Provide the (X, Y) coordinate of the cell's center where the given text is located.  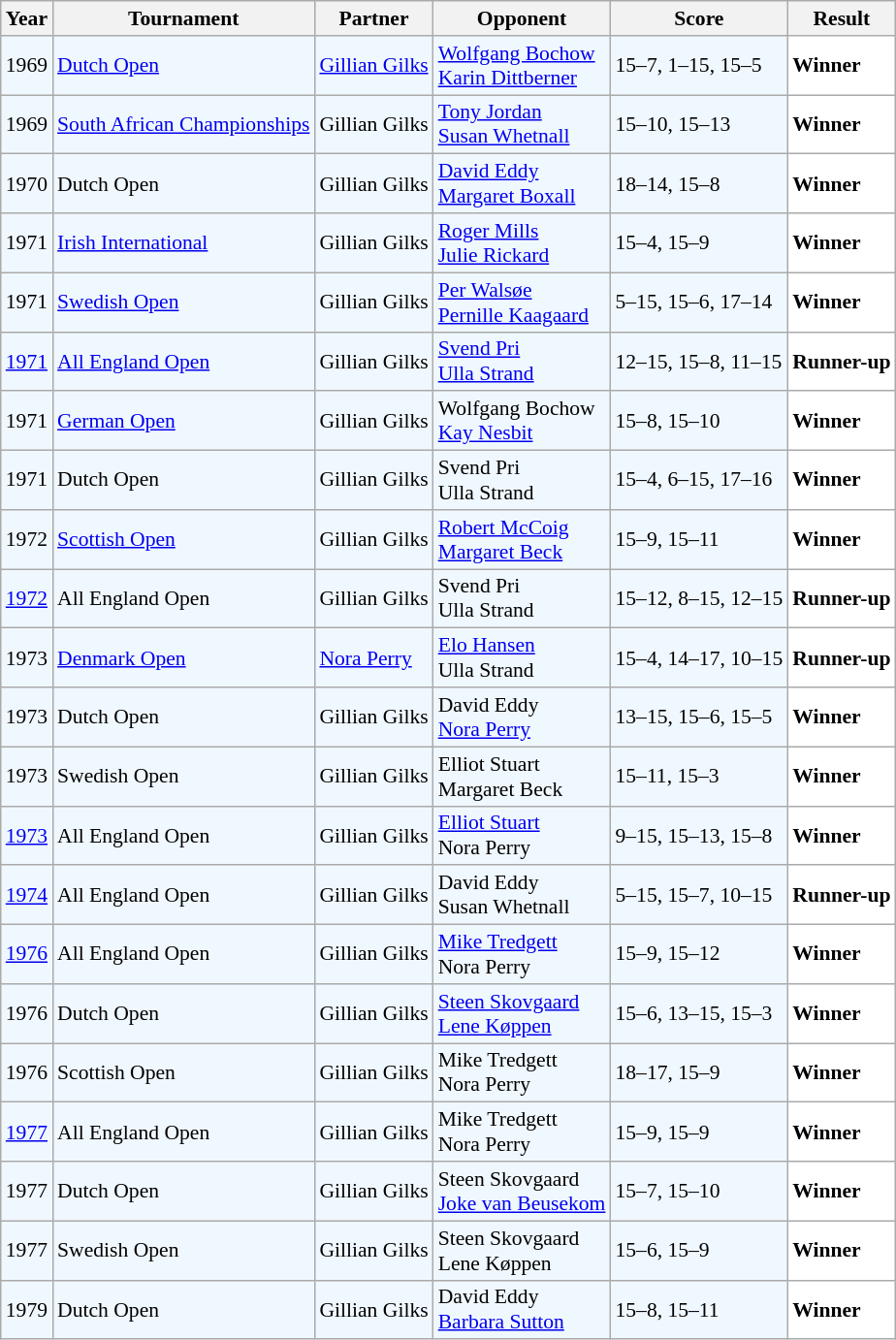
Per Walsøe Pernille Kaagaard (522, 303)
Wolfgang Bochow Karin Dittberner (522, 66)
15–6, 15–9 (698, 1251)
Opponent (522, 18)
David Eddy Susan Whetnall (522, 896)
Score (698, 18)
German Open (183, 421)
15–4, 14–17, 10–15 (698, 657)
15–8, 15–10 (698, 421)
Tony Jordan Susan Whetnall (522, 124)
15–9, 15–11 (698, 539)
David Eddy Barbara Sutton (522, 1309)
15–7, 15–10 (698, 1191)
Denmark Open (183, 657)
David Eddy Margaret Boxall (522, 184)
Roger Mills Julie Rickard (522, 242)
1974 (27, 896)
Tournament (183, 18)
1970 (27, 184)
9–15, 15–13, 15–8 (698, 836)
Robert McCoig Margaret Beck (522, 539)
13–15, 15–6, 15–5 (698, 718)
15–9, 15–12 (698, 954)
15–8, 15–11 (698, 1309)
15–10, 15–13 (698, 124)
15–7, 1–15, 15–5 (698, 66)
Year (27, 18)
Elo Hansen Ulla Strand (522, 657)
15–4, 6–15, 17–16 (698, 481)
Partner (373, 18)
15–11, 15–3 (698, 776)
18–17, 15–9 (698, 1072)
1979 (27, 1309)
Wolfgang Bochow Kay Nesbit (522, 421)
Steen Skovgaard Joke van Beusekom (522, 1191)
5–15, 15–7, 10–15 (698, 896)
5–15, 15–6, 17–14 (698, 303)
18–14, 15–8 (698, 184)
12–15, 15–8, 11–15 (698, 361)
David Eddy Nora Perry (522, 718)
15–9, 15–9 (698, 1133)
South African Championships (183, 124)
Irish International (183, 242)
Nora Perry (373, 657)
15–6, 13–15, 15–3 (698, 1014)
Elliot Stuart Margaret Beck (522, 776)
15–4, 15–9 (698, 242)
15–12, 8–15, 12–15 (698, 599)
Elliot Stuart Nora Perry (522, 836)
Result (842, 18)
